From the cell containing the given text, extract its center point as [x, y] coordinate. 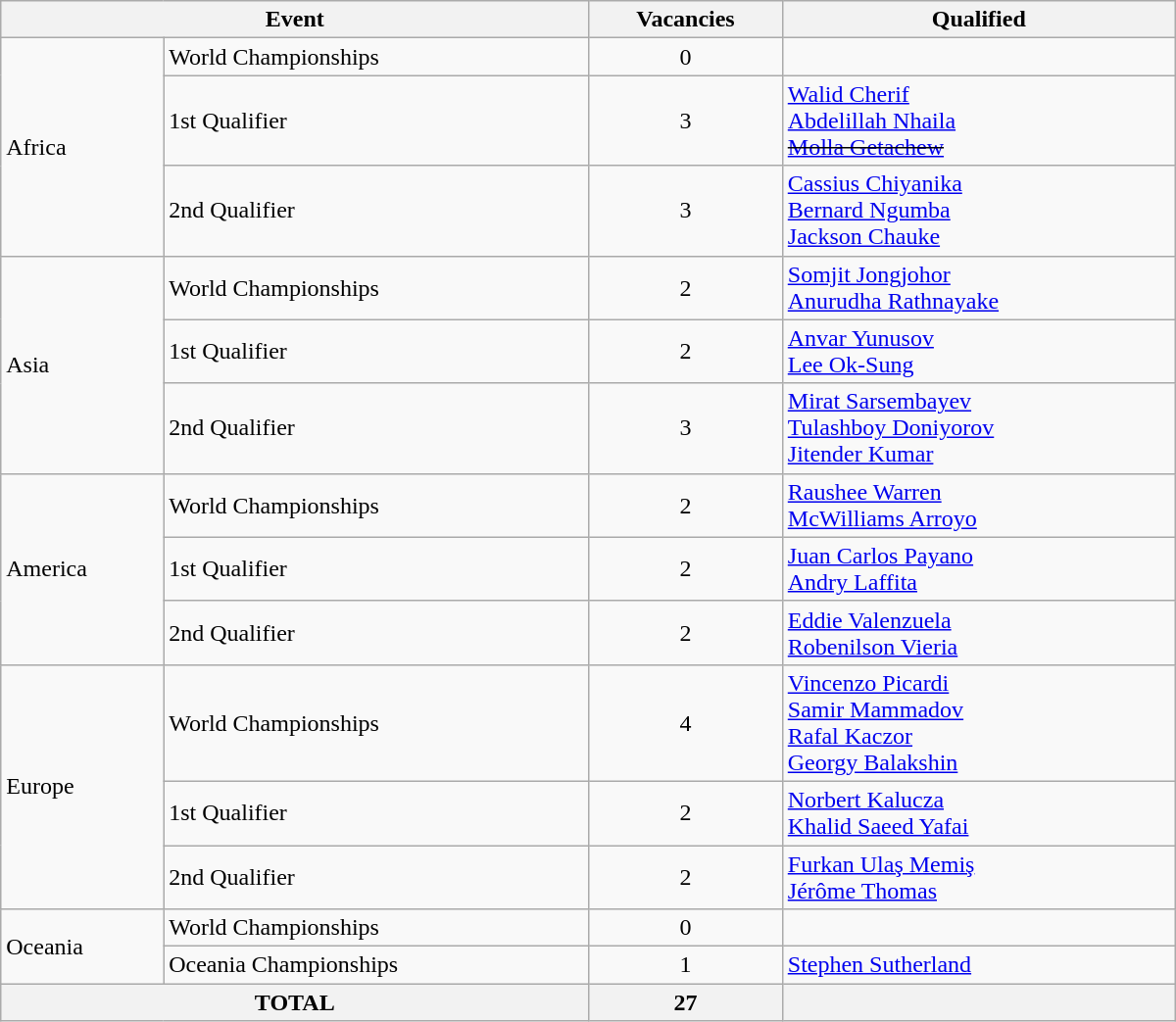
4 [686, 723]
Furkan Ulaş Memiş Jérôme Thomas [978, 876]
Vacancies [686, 20]
Eddie Valenzuela Robenilson Vieria [978, 633]
Europe [82, 786]
Qualified [978, 20]
Mirat Sarsembayev Tulashboy Doniyorov Jitender Kumar [978, 428]
Cassius Chiyanika Bernard Ngumba Jackson Chauke [978, 211]
Asia [82, 365]
Anvar Yunusov Lee Ok-Sung [978, 351]
Somjit Jongjohor Anurudha Rathnayake [978, 288]
America [82, 568]
27 [686, 1002]
Walid Cherif Abdelillah Nhaila Molla Getachew [978, 121]
Norbert Kalucza Khalid Saeed Yafai [978, 813]
Africa [82, 147]
1 [686, 965]
Vincenzo Picardi Samir Mammadov Rafal Kaczor Georgy Balakshin [978, 723]
Event [295, 20]
Juan Carlos Payano Andry Laffita [978, 568]
Oceania [82, 947]
TOTAL [295, 1002]
Raushee Warren McWilliams Arroyo [978, 506]
Stephen Sutherland [978, 965]
Oceania Championships [376, 965]
